Return the (X, Y) coordinate for the center point of the cell that contains the specified text.  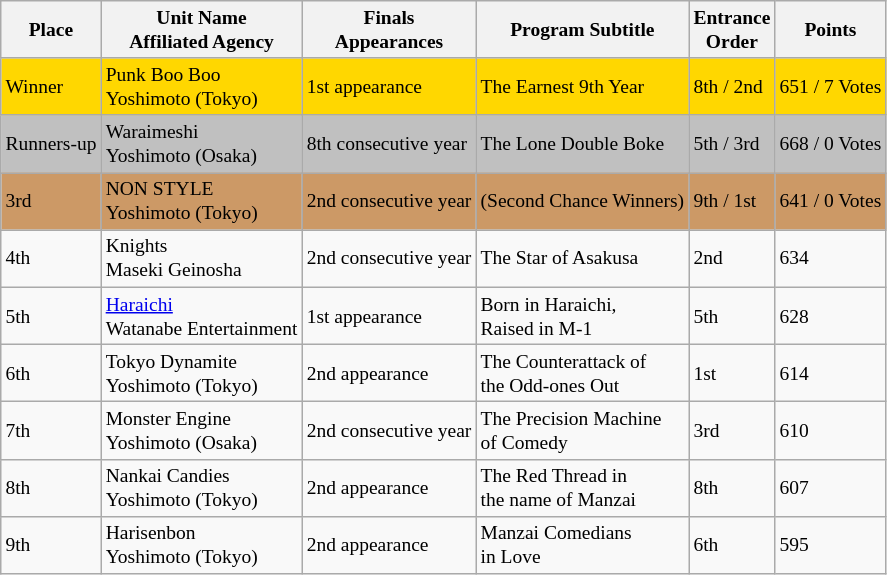
FinalsAppearances (389, 30)
5th / 3rd (732, 144)
4th (51, 258)
634 (830, 258)
The Red Thread inthe name of Manzai (582, 488)
The Lone Double Boke (582, 144)
641 / 0 Votes (830, 202)
Runners-up (51, 144)
Tokyo DynamiteYoshimoto (Tokyo) (202, 372)
2nd (732, 258)
The Star of Asakusa (582, 258)
Manzai Comediansin Love (582, 544)
Points (830, 30)
KnightsMaseki Geinosha (202, 258)
The Counterattack ofthe Odd-ones Out (582, 372)
595 (830, 544)
(Second Chance Winners) (582, 202)
The Precision Machineof Comedy (582, 430)
The Earnest 9th Year (582, 86)
7th (51, 430)
9th / 1st (732, 202)
Unit NameAffiliated Agency (202, 30)
8th / 2nd (732, 86)
Nankai CandiesYoshimoto (Tokyo) (202, 488)
8th consecutive year (389, 144)
Born in Haraichi,Raised in M-1 (582, 316)
EntranceOrder (732, 30)
Punk Boo BooYoshimoto (Tokyo) (202, 86)
Program Subtitle (582, 30)
Place (51, 30)
Winner (51, 86)
WaraimeshiYoshimoto (Osaka) (202, 144)
HarisenbonYoshimoto (Tokyo) (202, 544)
HaraichiWatanabe Entertainment (202, 316)
610 (830, 430)
Monster EngineYoshimoto (Osaka) (202, 430)
607 (830, 488)
9th (51, 544)
628 (830, 316)
668 / 0 Votes (830, 144)
NON STYLEYoshimoto (Tokyo) (202, 202)
1st (732, 372)
614 (830, 372)
651 / 7 Votes (830, 86)
